Output the [X, Y] coordinate of the center of the cell containing the given text.  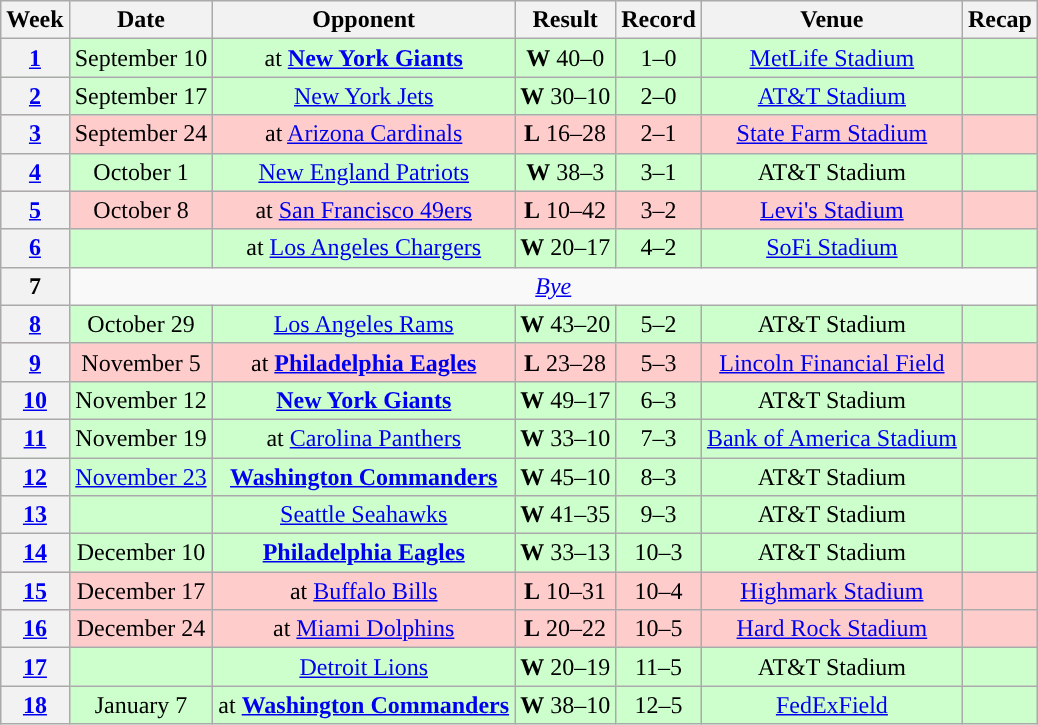
18 [35, 705]
5–2 [659, 324]
9–3 [659, 515]
Washington Commanders [364, 477]
W 20–17 [566, 248]
5 [35, 210]
10–5 [659, 629]
Week [35, 20]
September 10 [141, 58]
October 8 [141, 210]
SoFi Stadium [832, 248]
Recap [1000, 20]
State Farm Stadium [832, 134]
Highmark Stadium [832, 591]
September 17 [141, 96]
November 12 [141, 400]
Opponent [364, 20]
11–5 [659, 667]
1 [35, 58]
at Philadelphia Eagles [364, 362]
January 7 [141, 705]
1–0 [659, 58]
2–0 [659, 96]
W 33–13 [566, 553]
November 19 [141, 438]
October 29 [141, 324]
5–3 [659, 362]
L 20–22 [566, 629]
Bank of America Stadium [832, 438]
December 17 [141, 591]
September 24 [141, 134]
Philadelphia Eagles [364, 553]
W 45–10 [566, 477]
November 23 [141, 477]
12 [35, 477]
2–1 [659, 134]
at Arizona Cardinals [364, 134]
11 [35, 438]
Los Angeles Rams [364, 324]
8 [35, 324]
W 38–10 [566, 705]
3 [35, 134]
9 [35, 362]
3–1 [659, 172]
New York Jets [364, 96]
10–3 [659, 553]
4 [35, 172]
New York Giants [364, 400]
17 [35, 667]
Lincoln Financial Field [832, 362]
Seattle Seahawks [364, 515]
4–2 [659, 248]
at San Francisco 49ers [364, 210]
MetLife Stadium [832, 58]
7–3 [659, 438]
6–3 [659, 400]
November 5 [141, 362]
L 10–42 [566, 210]
December 24 [141, 629]
Result [566, 20]
L 23–28 [566, 362]
16 [35, 629]
2 [35, 96]
3–2 [659, 210]
10–4 [659, 591]
W 49–17 [566, 400]
Venue [832, 20]
L 10–31 [566, 591]
Date [141, 20]
New England Patriots [364, 172]
8–3 [659, 477]
Levi's Stadium [832, 210]
October 1 [141, 172]
W 20–19 [566, 667]
FedExField [832, 705]
at Carolina Panthers [364, 438]
W 38–3 [566, 172]
10 [35, 400]
Bye [553, 286]
at Buffalo Bills [364, 591]
at Los Angeles Chargers [364, 248]
W 41–35 [566, 515]
at Washington Commanders [364, 705]
at New York Giants [364, 58]
12–5 [659, 705]
13 [35, 515]
6 [35, 248]
W 43–20 [566, 324]
December 10 [141, 553]
Detroit Lions [364, 667]
W 30–10 [566, 96]
14 [35, 553]
7 [35, 286]
at Miami Dolphins [364, 629]
W 33–10 [566, 438]
L 16–28 [566, 134]
Hard Rock Stadium [832, 629]
W 40–0 [566, 58]
Record [659, 20]
15 [35, 591]
